Output the [x, y] coordinate of the center of the cell containing the given text.  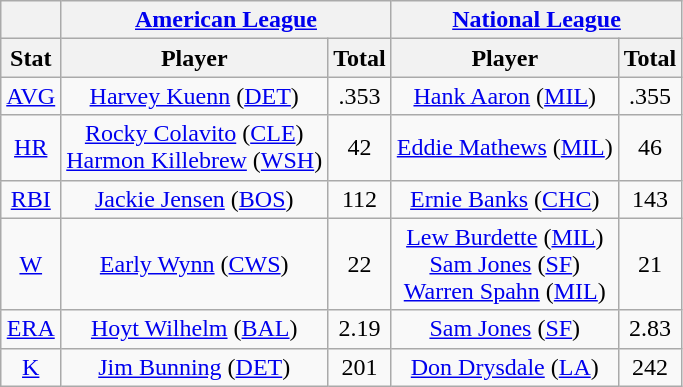
Jackie Jensen (BOS) [194, 199]
42 [360, 148]
Don Drysdale (LA) [504, 367]
112 [360, 199]
AVG [31, 96]
2.83 [650, 329]
Jim Bunning (DET) [194, 367]
ERA [31, 329]
22 [360, 264]
Hank Aaron (MIL) [504, 96]
242 [650, 367]
Ernie Banks (CHC) [504, 199]
K [31, 367]
National League [536, 20]
.353 [360, 96]
American League [226, 20]
21 [650, 264]
Harvey Kuenn (DET) [194, 96]
W [31, 264]
46 [650, 148]
RBI [31, 199]
HR [31, 148]
Stat [31, 58]
Hoyt Wilhelm (BAL) [194, 329]
Sam Jones (SF) [504, 329]
Rocky Colavito (CLE)Harmon Killebrew (WSH) [194, 148]
Early Wynn (CWS) [194, 264]
143 [650, 199]
2.19 [360, 329]
.355 [650, 96]
Lew Burdette (MIL)Sam Jones (SF)Warren Spahn (MIL) [504, 264]
Eddie Mathews (MIL) [504, 148]
201 [360, 367]
